Return the (X, Y) coordinate for the center point of the cell that contains the specified text.  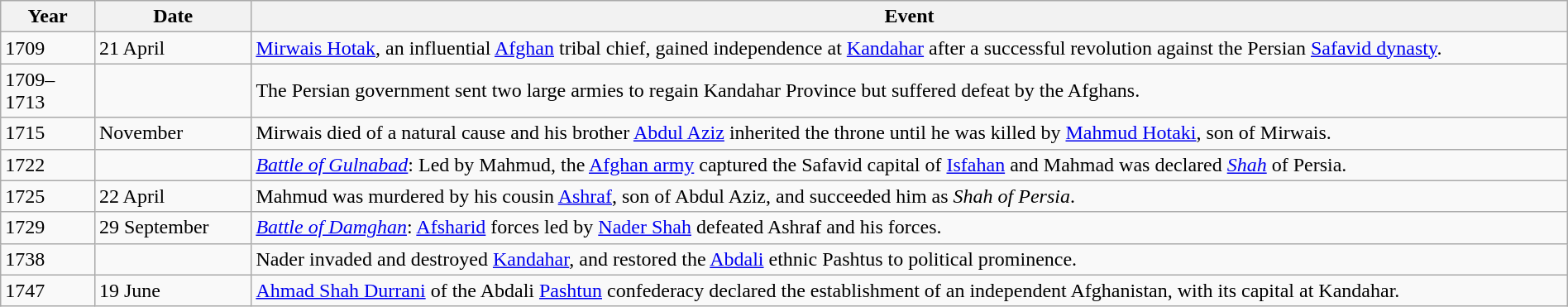
Event (910, 17)
Mirwais died of a natural cause and his brother Abdul Aziz inherited the throne until he was killed by Mahmud Hotaki, son of Mirwais. (910, 133)
1709–1713 (48, 91)
1715 (48, 133)
Mirwais Hotak, an influential Afghan tribal chief, gained independence at Kandahar after a successful revolution against the Persian Safavid dynasty. (910, 48)
Battle of Damghan: Afsharid forces led by Nader Shah defeated Ashraf and his forces. (910, 228)
November (172, 133)
19 June (172, 290)
1729 (48, 228)
1738 (48, 259)
Nader invaded and destroyed Kandahar, and restored the Abdali ethnic Pashtus to political prominence. (910, 259)
Mahmud was murdered by his cousin Ashraf, son of Abdul Aziz, and succeeded him as Shah of Persia. (910, 196)
The Persian government sent two large armies to regain Kandahar Province but suffered defeat by the Afghans. (910, 91)
1709 (48, 48)
22 April (172, 196)
29 September (172, 228)
1725 (48, 196)
Battle of Gulnabad: Led by Mahmud, the Afghan army captured the Safavid capital of Isfahan and Mahmad was declared Shah of Persia. (910, 165)
1722 (48, 165)
1747 (48, 290)
Date (172, 17)
Ahmad Shah Durrani of the Abdali Pashtun confederacy declared the establishment of an independent Afghanistan, with its capital at Kandahar. (910, 290)
Year (48, 17)
21 April (172, 48)
